Capture the cell that displays the provided text and extract its (X, Y) central coordinate. 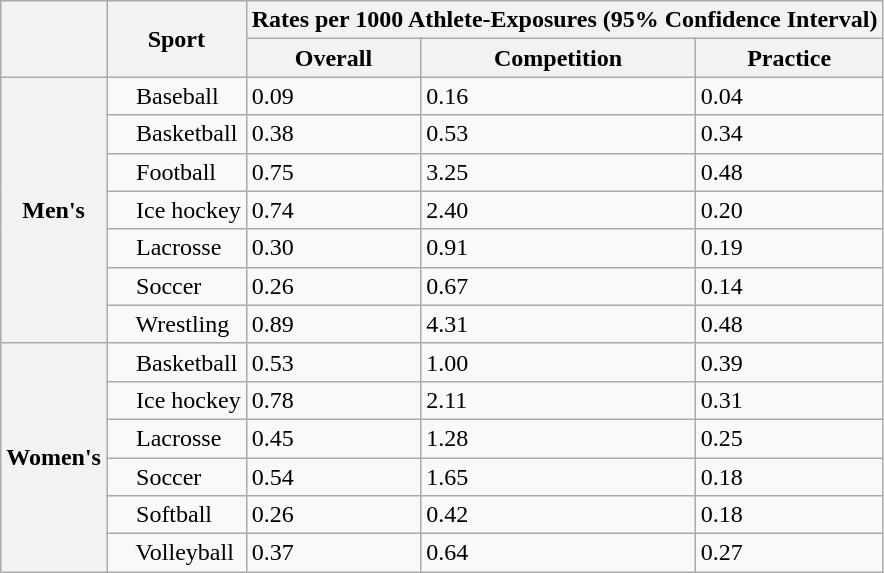
1.28 (558, 438)
Baseball (176, 96)
0.25 (789, 438)
2.40 (558, 210)
0.45 (334, 438)
Sport (176, 39)
0.89 (334, 324)
1.00 (558, 362)
4.31 (558, 324)
0.78 (334, 400)
0.54 (334, 477)
0.30 (334, 248)
0.38 (334, 134)
Practice (789, 58)
0.16 (558, 96)
0.14 (789, 286)
0.39 (789, 362)
0.37 (334, 553)
0.31 (789, 400)
0.20 (789, 210)
0.91 (558, 248)
0.34 (789, 134)
3.25 (558, 172)
Competition (558, 58)
Volleyball (176, 553)
0.75 (334, 172)
0.67 (558, 286)
Rates per 1000 Athlete-Exposures (95% Confidence Interval) (564, 20)
Men's (54, 210)
0.19 (789, 248)
0.64 (558, 553)
Overall (334, 58)
Softball (176, 515)
Wrestling (176, 324)
0.42 (558, 515)
2.11 (558, 400)
1.65 (558, 477)
0.09 (334, 96)
0.74 (334, 210)
0.27 (789, 553)
0.04 (789, 96)
Football (176, 172)
Women's (54, 457)
